Find where the given text appears and provide that cell's center as [X, Y] coordinate. 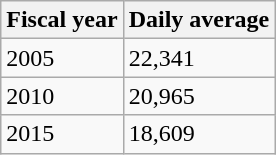
Daily average [199, 20]
2015 [62, 134]
22,341 [199, 58]
2005 [62, 58]
2010 [62, 96]
18,609 [199, 134]
20,965 [199, 96]
Fiscal year [62, 20]
